Scan for the cell matching the given text and deliver its [x, y] coordinate at center. 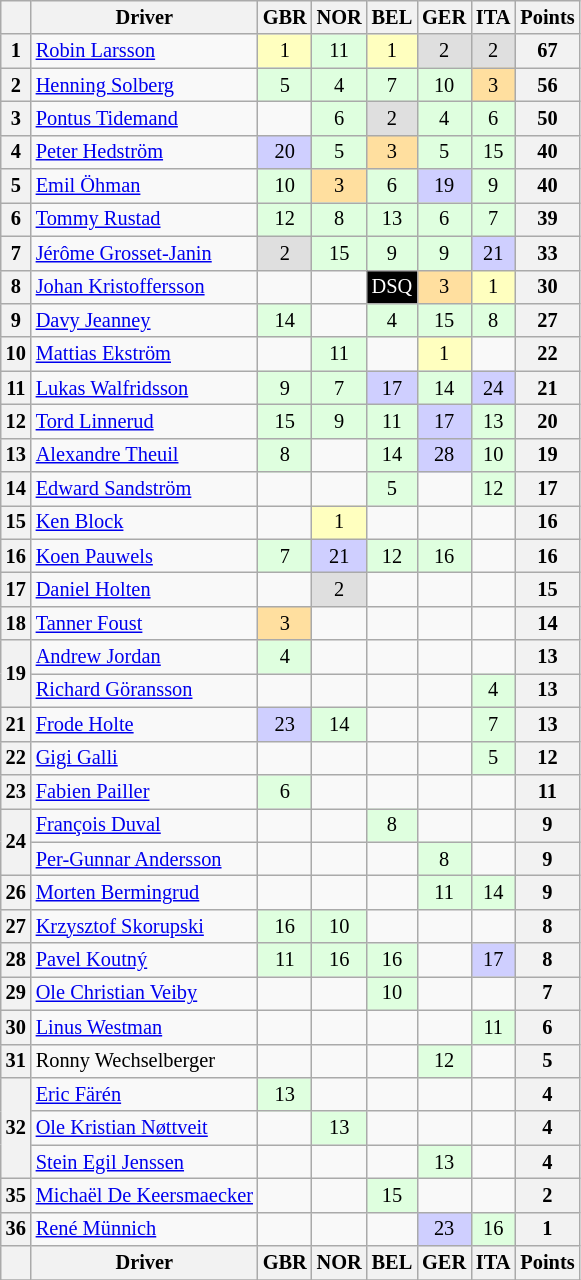
Mattias Ekström [144, 354]
Pavel Koutný [144, 960]
Krzysztof Skorupski [144, 926]
32 [16, 1128]
Frode Holte [144, 724]
Ronny Wechselberger [144, 1061]
Daniel Holten [144, 589]
Eric Färén [144, 1094]
Pontus Tidemand [144, 118]
29 [16, 993]
36 [16, 1229]
Fabien Pailler [144, 791]
Johan Kristoffersson [144, 287]
Michaël De Keersmaecker [144, 1195]
39 [547, 219]
Linus Westman [144, 1027]
50 [547, 118]
56 [547, 85]
François Duval [144, 825]
Ole Christian Veiby [144, 993]
Jérôme Grosset-Janin [144, 253]
Edward Sandström [144, 489]
Koen Pauwels [144, 556]
Henning Solberg [144, 85]
Robin Larsson [144, 51]
26 [16, 892]
33 [547, 253]
Per-Gunnar Andersson [144, 859]
Emil Öhman [144, 186]
Tord Linnerud [144, 421]
Alexandre Theuil [144, 455]
Davy Jeanney [144, 320]
DSQ [392, 287]
35 [16, 1195]
Andrew Jordan [144, 657]
Ken Block [144, 522]
Richard Göransson [144, 690]
Tanner Foust [144, 623]
Ole Kristian Nøttveit [144, 1128]
Peter Hedström [144, 152]
Tommy Rustad [144, 219]
Gigi Galli [144, 758]
31 [16, 1061]
67 [547, 51]
René Münnich [144, 1229]
Lukas Walfridsson [144, 388]
Stein Egil Jenssen [144, 1162]
Morten Bermingrud [144, 892]
18 [16, 623]
